Extract the (X, Y) coordinate from the center of the cell holding the provided text.  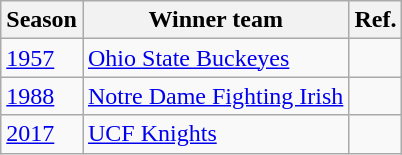
Notre Dame Fighting Irish (215, 96)
1988 (42, 96)
Season (42, 20)
Winner team (215, 20)
UCF Knights (215, 134)
Ref. (376, 20)
2017 (42, 134)
Ohio State Buckeyes (215, 58)
1957 (42, 58)
